Search for the cell housing the specified text and yield its [x, y] center coordinate. 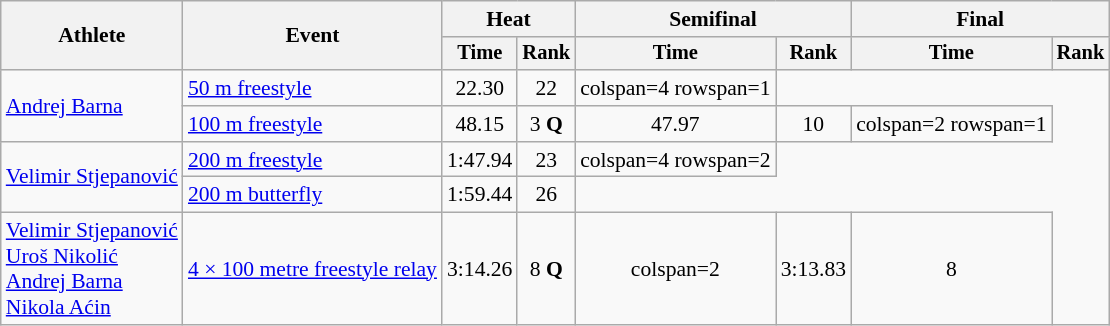
3 Q [546, 124]
colspan=4 rowspan=1 [676, 88]
colspan=2 [676, 269]
3:13.83 [814, 269]
48.15 [480, 124]
1:47.94 [480, 160]
22 [546, 88]
Athlete [92, 36]
Semifinal [713, 19]
Heat [508, 19]
Final [980, 19]
4 × 100 metre freestyle relay [312, 269]
3:14.26 [480, 269]
Velimir StjepanovićUroš NikolićAndrej BarnaNikola Aćin [92, 269]
200 m butterfly [312, 195]
colspan=4 rowspan=2 [676, 160]
colspan=2 rowspan=1 [952, 124]
Velimir Stjepanović [92, 178]
Event [312, 36]
50 m freestyle [312, 88]
100 m freestyle [312, 124]
10 [814, 124]
8 [952, 269]
200 m freestyle [312, 160]
Andrej Barna [92, 106]
22.30 [480, 88]
47.97 [676, 124]
23 [546, 160]
8 Q [546, 269]
26 [546, 195]
1:59.44 [480, 195]
